Locate the cell with the specified text and output its [x, y] center coordinate. 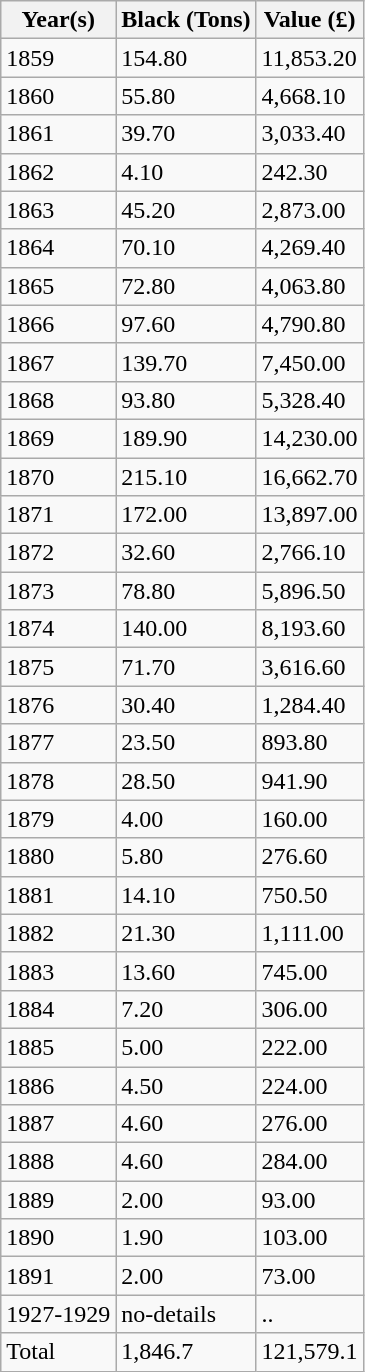
1868 [58, 400]
1873 [58, 591]
70.10 [186, 248]
1862 [58, 172]
21.30 [186, 933]
1870 [58, 477]
55.80 [186, 96]
1869 [58, 438]
1884 [58, 1009]
1867 [58, 362]
1879 [58, 819]
1882 [58, 933]
1880 [58, 857]
8,193.60 [310, 629]
4.50 [186, 1085]
1889 [58, 1200]
11,853.20 [310, 58]
941.90 [310, 781]
23.50 [186, 743]
750.50 [310, 895]
4,790.80 [310, 324]
78.80 [186, 591]
Year(s) [58, 20]
1859 [58, 58]
4,668.10 [310, 96]
7.20 [186, 1009]
1881 [58, 895]
284.00 [310, 1162]
276.60 [310, 857]
1887 [58, 1124]
1863 [58, 210]
1878 [58, 781]
39.70 [186, 134]
1927-1929 [58, 1314]
3,033.40 [310, 134]
28.50 [186, 781]
224.00 [310, 1085]
32.60 [186, 553]
1885 [58, 1047]
1.90 [186, 1238]
.. [310, 1314]
140.00 [186, 629]
154.80 [186, 58]
172.00 [186, 515]
14,230.00 [310, 438]
1883 [58, 971]
1865 [58, 286]
160.00 [310, 819]
no-details [186, 1314]
71.70 [186, 667]
745.00 [310, 971]
4,063.80 [310, 286]
Value (£) [310, 20]
1864 [58, 248]
121,579.1 [310, 1352]
4.10 [186, 172]
5,896.50 [310, 591]
5.80 [186, 857]
1890 [58, 1238]
1872 [58, 553]
276.00 [310, 1124]
Black (Tons) [186, 20]
Total [58, 1352]
72.80 [186, 286]
103.00 [310, 1238]
5,328.40 [310, 400]
30.40 [186, 705]
1891 [58, 1276]
4.00 [186, 819]
45.20 [186, 210]
13,897.00 [310, 515]
93.00 [310, 1200]
16,662.70 [310, 477]
893.80 [310, 743]
1,846.7 [186, 1352]
2,766.10 [310, 553]
1888 [58, 1162]
73.00 [310, 1276]
1,284.40 [310, 705]
7,450.00 [310, 362]
1874 [58, 629]
14.10 [186, 895]
139.70 [186, 362]
1875 [58, 667]
242.30 [310, 172]
2,873.00 [310, 210]
222.00 [310, 1047]
93.80 [186, 400]
215.10 [186, 477]
4,269.40 [310, 248]
306.00 [310, 1009]
5.00 [186, 1047]
1860 [58, 96]
3,616.60 [310, 667]
1861 [58, 134]
97.60 [186, 324]
13.60 [186, 971]
1886 [58, 1085]
189.90 [186, 438]
1871 [58, 515]
1877 [58, 743]
1866 [58, 324]
1,111.00 [310, 933]
1876 [58, 705]
